Identify which cell holds the provided text, then report its [x, y] central coordinate. 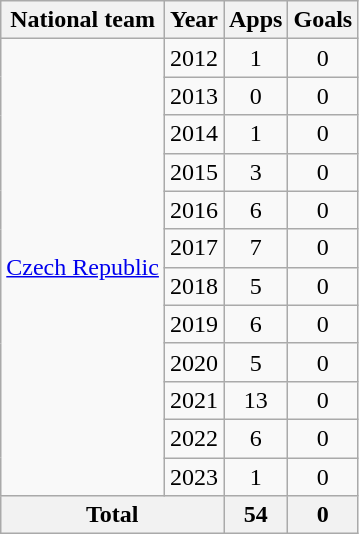
Apps [256, 20]
Total [112, 515]
2017 [194, 248]
Goals [323, 20]
2021 [194, 400]
2018 [194, 286]
54 [256, 515]
2016 [194, 210]
7 [256, 248]
Year [194, 20]
2014 [194, 134]
Czech Republic [83, 268]
2022 [194, 438]
13 [256, 400]
National team [83, 20]
2019 [194, 324]
2012 [194, 58]
2023 [194, 477]
3 [256, 172]
2015 [194, 172]
2020 [194, 362]
2013 [194, 96]
